Scan for the cell matching the given text and deliver its (X, Y) coordinate at center. 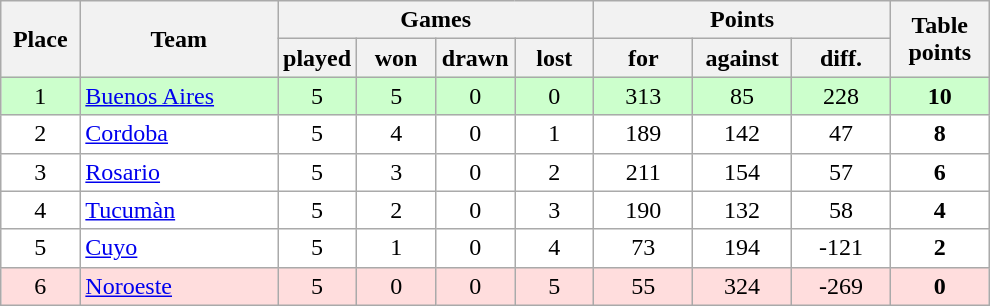
154 (742, 172)
189 (644, 134)
58 (842, 210)
Games (436, 20)
played (318, 58)
Buenos Aires (179, 96)
132 (742, 210)
Place (40, 39)
diff. (842, 58)
Tablepoints (940, 39)
73 (644, 248)
lost (554, 58)
194 (742, 248)
211 (644, 172)
55 (644, 286)
47 (842, 134)
Cordoba (179, 134)
Team (179, 39)
-121 (842, 248)
Points (742, 20)
drawn (476, 58)
85 (742, 96)
10 (940, 96)
Cuyo (179, 248)
for (644, 58)
Tucumàn (179, 210)
Noroeste (179, 286)
8 (940, 134)
324 (742, 286)
228 (842, 96)
Rosario (179, 172)
57 (842, 172)
190 (644, 210)
313 (644, 96)
142 (742, 134)
-269 (842, 286)
against (742, 58)
won (396, 58)
